Search for the cell housing the specified text and yield its (X, Y) center coordinate. 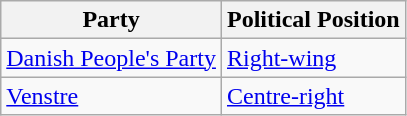
Venstre (112, 96)
Party (112, 20)
Political Position (313, 20)
Right-wing (313, 58)
Danish People's Party (112, 58)
Centre-right (313, 96)
